Return (X, Y) of the center of cell containing provided text 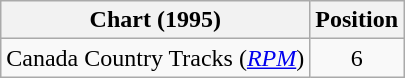
Position (357, 20)
6 (357, 58)
Chart (1995) (156, 20)
Canada Country Tracks (RPM) (156, 58)
